Return the [X, Y] coordinate for the center point of the cell that contains the specified text.  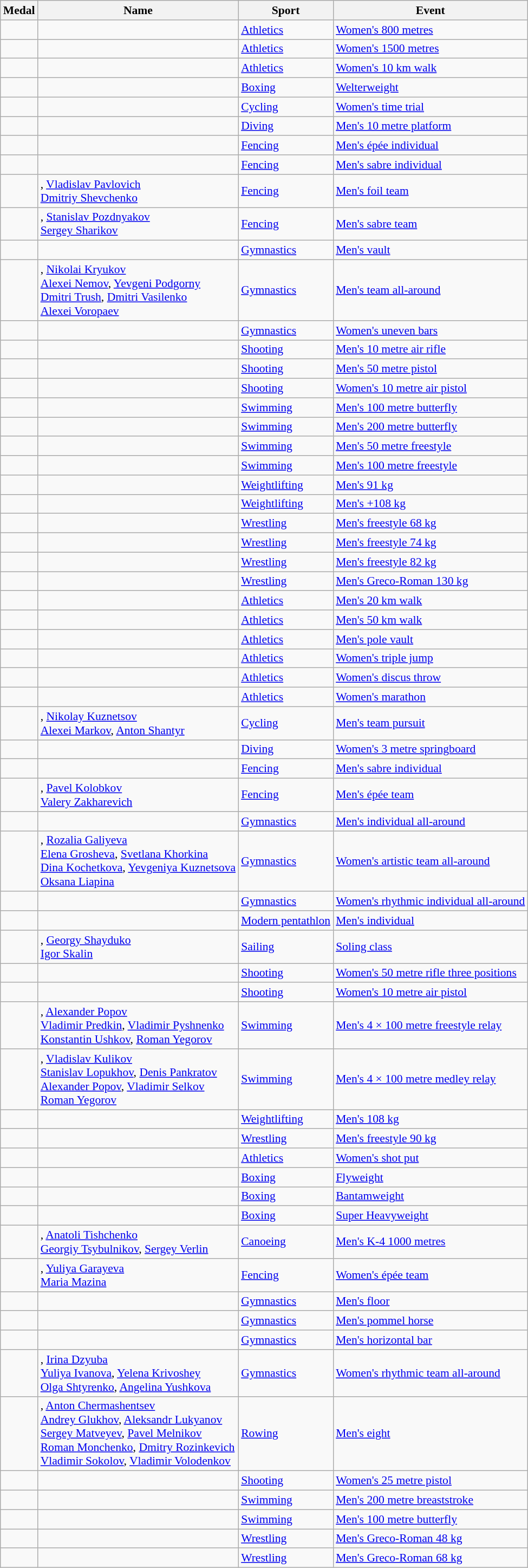
Canoeing [286, 1242]
, Nikolai KryukovAlexei Nemov, Yevgeni PodgornyDmitri Trush, Dmitri VasilenkoAlexei Voropaev [138, 290]
Men's Greco-Roman 68 kg [430, 1558]
Men's 200 metre butterfly [430, 427]
Women's épée team [430, 1275]
, Irina DzyubaYuliya Ivanova, Yelena Krivoshey Olga Shtyrenko, Angelina Yushkova [138, 1373]
Sailing [286, 947]
Women's discus throw [430, 678]
, Alexander PopovVladimir Predkin, Vladimir Pyshnenko Konstantin Ushkov, Roman Yegorov [138, 1025]
Men's foil team [430, 191]
Men's 50 metre freestyle [430, 446]
Sport [286, 10]
Men's 10 metre air rifle [430, 349]
, Nikolay KuznetsovAlexei Markov, Anton Shantyr [138, 723]
Men's Greco-Roman 48 kg [430, 1539]
Men's individual [430, 921]
Men's pole vault [430, 639]
Medal [19, 10]
Women's 3 metre springboard [430, 749]
Women's marathon [430, 697]
Men's freestyle 82 kg [430, 562]
Women's shot put [430, 1158]
Men's freestyle 90 kg [430, 1139]
Men's floor [430, 1301]
Men's team all-around [430, 290]
Women's 25 metre pistol [430, 1481]
Rowing [286, 1434]
Men's K-4 1000 metres [430, 1242]
, Pavel KolobkovValery Zakharevich [138, 795]
Men's 50 km walk [430, 620]
Men's individual all-around [430, 821]
Women's 1500 metres [430, 49]
Men's vault [430, 250]
Men's 50 metre pistol [430, 369]
, Anatoli TishchenkoGeorgiy Tsybulnikov, Sergey Verlin [138, 1242]
Men's Greco-Roman 130 kg [430, 581]
Men's horizontal bar [430, 1340]
Men's 200 metre breaststroke [430, 1500]
Men's freestyle 74 kg [430, 543]
Women's triple jump [430, 658]
Men's sabre team [430, 224]
Men's freestyle 68 kg [430, 523]
, Georgy ShaydukoIgor Skalin [138, 947]
, Rozalia GaliyevaElena Grosheva, Svetlana KhorkinaDina Kochetkova, Yevgeniya KuznetsovaOksana Liapina [138, 861]
Women's 800 metres [430, 30]
Super Heavyweight [430, 1216]
Women's artistic team all-around [430, 861]
Men's +108 kg [430, 504]
Men's épée team [430, 795]
Men's 91 kg [430, 485]
Men's team pursuit [430, 723]
Modern pentathlon [286, 921]
Women's time trial [430, 107]
Women's rhythmic team all-around [430, 1373]
Bantamweight [430, 1196]
Men's 4 × 100 metre freestyle relay [430, 1025]
Women's uneven bars [430, 331]
Men's 10 metre platform [430, 126]
Soling class [430, 947]
, Stanislav Pozdnyakov Sergey Sharikov [138, 224]
Men's 20 km walk [430, 601]
Women's 10 km walk [430, 68]
, Yuliya GarayevaMaria Mazina [138, 1275]
Men's épée individual [430, 146]
Flyweight [430, 1177]
, Vladislav KulikovStanislav Lopukhov, Denis Pankratov Alexander Popov, Vladimir SelkovRoman Yegorov [138, 1079]
Event [430, 10]
Welterweight [430, 88]
Men's 4 × 100 metre medley relay [430, 1079]
Name [138, 10]
Men's 108 kg [430, 1119]
Men's eight [430, 1434]
, Vladislav Pavlovich Dmitriy Shevchenko [138, 191]
Men's pommel horse [430, 1321]
Women's 50 metre rifle three positions [430, 973]
Men's 100 metre freestyle [430, 465]
Women's rhythmic individual all-around [430, 902]
